For the text-containing cell, return its midpoint in (X, Y) coordinate format. 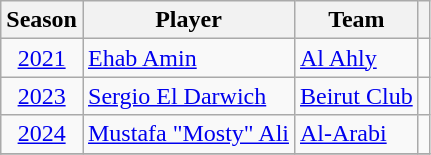
Beirut Club (356, 96)
Al Ahly (356, 58)
Al-Arabi (356, 134)
Team (356, 20)
Season (42, 20)
Mustafa "Mosty" Ali (188, 134)
2021 (42, 58)
Ehab Amin (188, 58)
Sergio El Darwich (188, 96)
2023 (42, 96)
2024 (42, 134)
Player (188, 20)
